Identify which cell holds the provided text, then report its [X, Y] central coordinate. 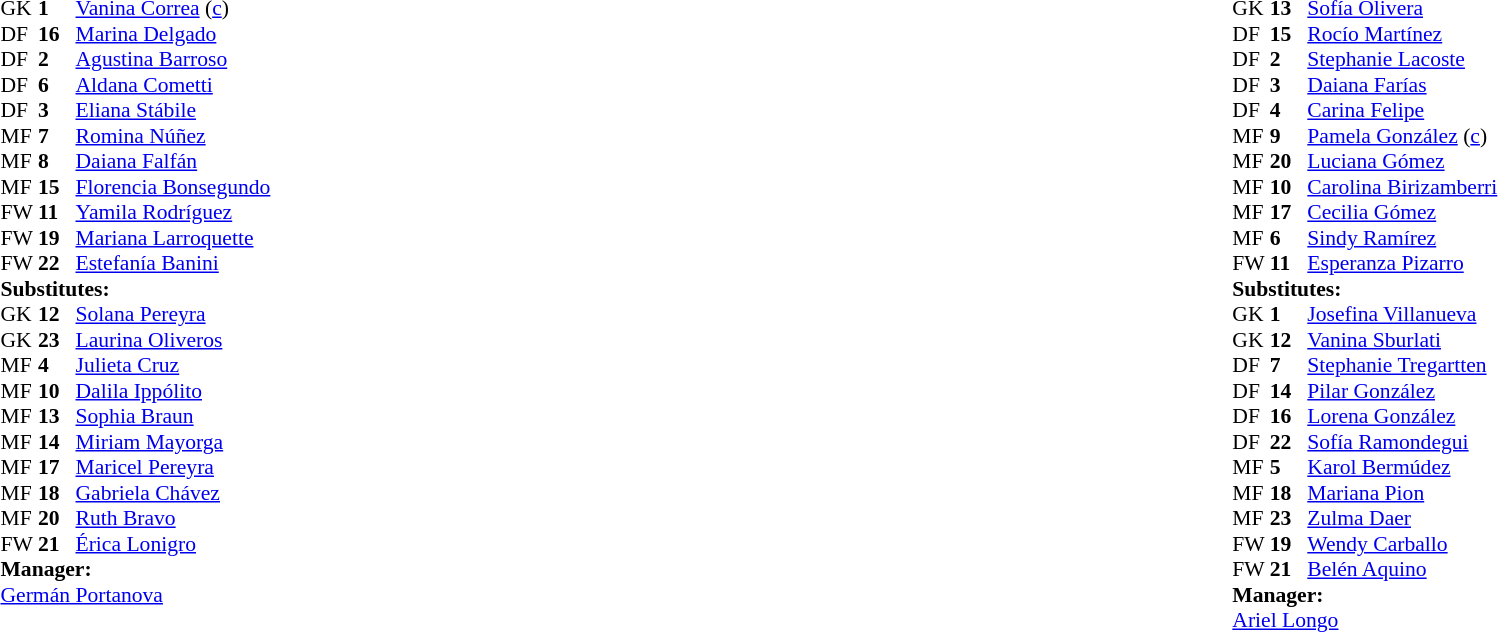
Josefina Villanueva [1402, 315]
13 [57, 417]
Cecilia Gómez [1402, 213]
Daiana Farías [1402, 85]
1 [1289, 315]
Zulma Daer [1402, 519]
Miriam Mayorga [174, 442]
Romina Núñez [174, 136]
Wendy Carballo [1402, 544]
Florencia Bonsegundo [174, 187]
Karol Bermúdez [1402, 467]
Ruth Bravo [174, 519]
Laurina Oliveros [174, 340]
Agustina Barroso [174, 59]
Daiana Falfán [174, 161]
Stephanie Tregartten [1402, 365]
Eliana Stábile [174, 111]
Pilar González [1402, 391]
Maricel Pereyra [174, 467]
Marina Delgado [174, 34]
Sofía Ramondegui [1402, 442]
Stephanie Lacoste [1402, 59]
Pamela González (c) [1402, 136]
5 [1289, 467]
Lorena González [1402, 417]
Sophia Braun [174, 417]
Carina Felipe [1402, 111]
Estefanía Banini [174, 263]
Esperanza Pizarro [1402, 263]
8 [57, 161]
Mariana Pion [1402, 493]
Yamila Rodríguez [174, 213]
Luciana Gómez [1402, 161]
Belén Aquino [1402, 569]
9 [1289, 136]
Dalila Ippólito [174, 391]
Solana Pereyra [174, 315]
Aldana Cometti [174, 85]
Rocío Martínez [1402, 34]
Érica Lonigro [174, 544]
Vanina Sburlati [1402, 340]
Carolina Birizamberri [1402, 187]
Gabriela Chávez [174, 493]
Julieta Cruz [174, 365]
Germán Portanova [135, 595]
Mariana Larroquette [174, 238]
Sindy Ramírez [1402, 238]
